Find where the given text appears and provide that cell's center as [x, y] coordinate. 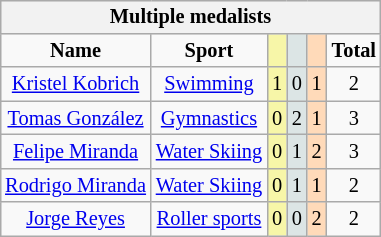
Roller sports [209, 219]
Tomas González [76, 118]
Kristel Kobrich [76, 84]
Sport [209, 51]
Name [76, 51]
Total [354, 51]
Rodrigo Miranda [76, 185]
Swimming [209, 84]
Multiple medalists [190, 17]
Gymnastics [209, 118]
Felipe Miranda [76, 152]
Jorge Reyes [76, 219]
